Capture the cell that displays the provided text and extract its (X, Y) central coordinate. 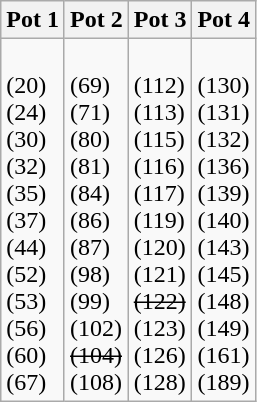
(20) (24) (30) (32) (35) (37) (44) (52) (53) (56) (60) (67) (33, 220)
Pot 1 (33, 20)
Pot 4 (224, 20)
(112) (113) (115) (116) (117) (119) (120) (121) (122) (123) (126) (128) (160, 220)
(130) (131) (132) (136) (139) (140) (143) (145) (148) (149) (161) (189) (224, 220)
Pot 2 (96, 20)
Pot 3 (160, 20)
(69) (71) (80) (81) (84) (86) (87) (98) (99) (102) (104) (108) (96, 220)
